Locate the cell with the specified text and output its [X, Y] center coordinate. 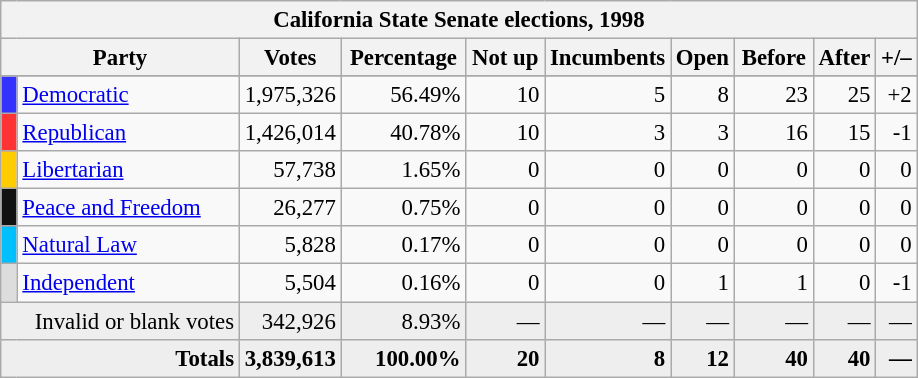
Totals [120, 358]
26,277 [290, 208]
+2 [896, 95]
16 [774, 133]
Independent [128, 283]
Democratic [128, 95]
Republican [128, 133]
56.49% [404, 95]
After [844, 58]
California State Senate elections, 1998 [459, 20]
Before [774, 58]
Libertarian [128, 170]
3,839,613 [290, 358]
5,828 [290, 245]
1.65% [404, 170]
5,504 [290, 283]
0.75% [404, 208]
Natural Law [128, 245]
57,738 [290, 170]
+/– [896, 58]
Party [120, 58]
0.16% [404, 283]
0.17% [404, 245]
23 [774, 95]
Not up [506, 58]
25 [844, 95]
40.78% [404, 133]
15 [844, 133]
342,926 [290, 321]
Votes [290, 58]
20 [506, 358]
Percentage [404, 58]
5 [608, 95]
1,426,014 [290, 133]
Peace and Freedom [128, 208]
8.93% [404, 321]
100.00% [404, 358]
1,975,326 [290, 95]
Incumbents [608, 58]
Invalid or blank votes [120, 321]
12 [703, 358]
Open [703, 58]
